For the text-containing cell, return its midpoint in [x, y] coordinate format. 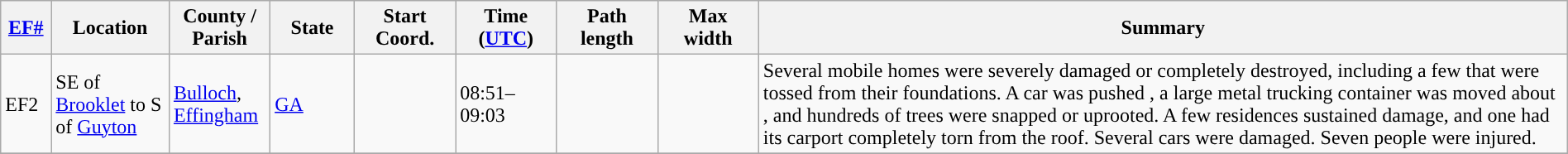
Location [111, 28]
County / Parish [219, 28]
08:51–09:03 [506, 104]
State [313, 28]
SE of Brooklet to S of Guyton [111, 104]
Max width [708, 28]
Time (UTC) [506, 28]
EF2 [26, 104]
Path length [607, 28]
Bulloch, Effingham [219, 104]
GA [313, 104]
Start Coord. [404, 28]
Summary [1163, 28]
EF# [26, 28]
